Determine the (x, y) coordinate at the center of the cell enclosing the given text.  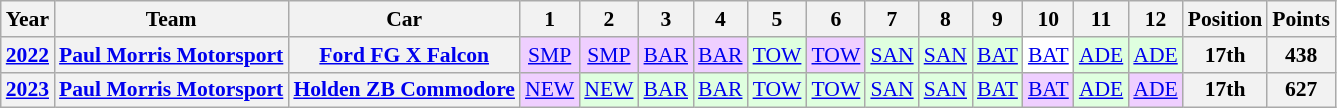
5 (778, 19)
10 (1048, 19)
9 (998, 19)
1 (550, 19)
12 (1155, 19)
11 (1101, 19)
2022 (28, 55)
2023 (28, 90)
Ford FG X Falcon (404, 55)
438 (1301, 55)
3 (666, 19)
2 (608, 19)
Year (28, 19)
627 (1301, 90)
Team (171, 19)
Position (1225, 19)
7 (892, 19)
Car (404, 19)
Holden ZB Commodore (404, 90)
6 (836, 19)
Points (1301, 19)
8 (946, 19)
4 (720, 19)
